Scan for the cell matching the given text and deliver its (x, y) coordinate at center. 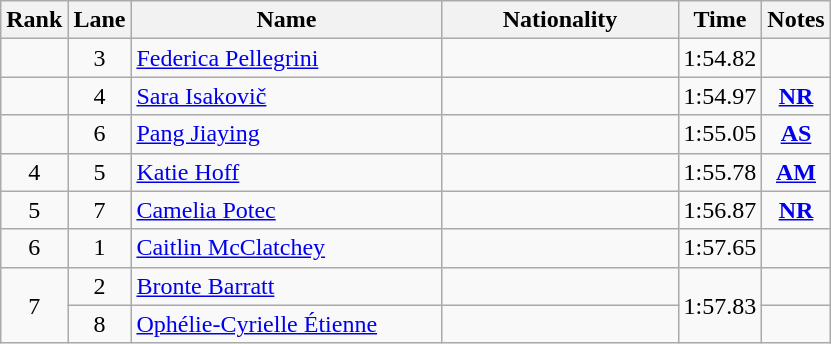
1:57.65 (720, 248)
1 (100, 248)
Nationality (560, 20)
1:54.82 (720, 58)
Lane (100, 20)
Name (286, 20)
3 (100, 58)
1:55.05 (720, 134)
Ophélie-Cyrielle Étienne (286, 324)
8 (100, 324)
1:54.97 (720, 96)
2 (100, 286)
Bronte Barratt (286, 286)
AS (796, 134)
AM (796, 172)
Federica Pellegrini (286, 58)
Time (720, 20)
1:56.87 (720, 210)
Katie Hoff (286, 172)
Pang Jiaying (286, 134)
Notes (796, 20)
1:57.83 (720, 305)
Camelia Potec (286, 210)
Caitlin McClatchey (286, 248)
Rank (34, 20)
Sara Isakovič (286, 96)
1:55.78 (720, 172)
